Detect which cell encompasses the target text, then output its [x, y] center coordinate. 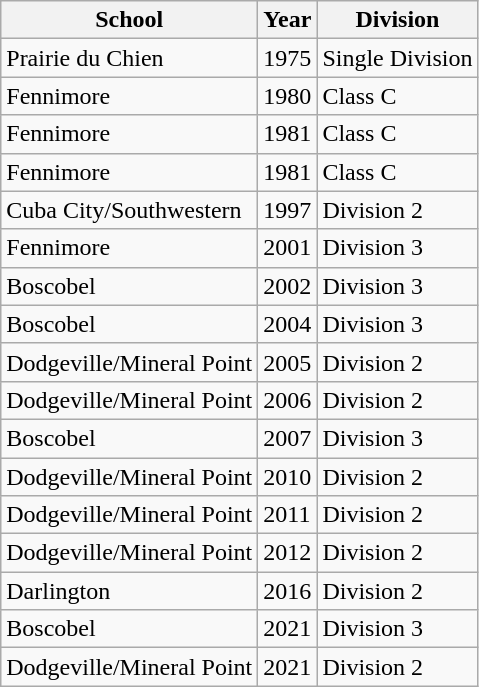
2010 [288, 477]
Division [398, 20]
1980 [288, 96]
Darlington [130, 591]
1997 [288, 210]
2011 [288, 515]
2012 [288, 553]
Cuba City/Southwestern [130, 210]
2016 [288, 591]
School [130, 20]
2004 [288, 324]
Year [288, 20]
2006 [288, 400]
2005 [288, 362]
2002 [288, 286]
Single Division [398, 58]
1975 [288, 58]
Prairie du Chien [130, 58]
2007 [288, 438]
2001 [288, 248]
